Output the (x, y) coordinate of the center of the cell containing the given text.  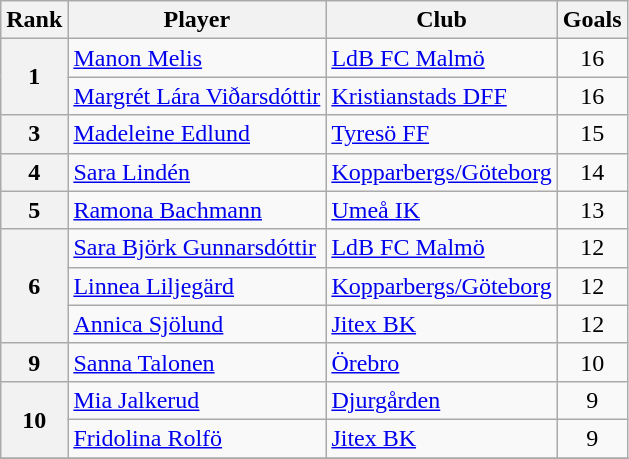
Player (197, 20)
Mia Jalkerud (197, 400)
Margrét Lára Viðarsdóttir (197, 96)
Club (442, 20)
Sara Björk Gunnarsdóttir (197, 248)
4 (34, 172)
14 (592, 172)
Fridolina Rolfö (197, 438)
Sara Lindén (197, 172)
Madeleine Edlund (197, 134)
Annica Sjölund (197, 324)
1 (34, 77)
3 (34, 134)
6 (34, 286)
5 (34, 210)
Sanna Talonen (197, 362)
Linnea Liljegärd (197, 286)
Djurgården (442, 400)
Kristianstads DFF (442, 96)
15 (592, 134)
Rank (34, 20)
Manon Melis (197, 58)
Umeå IK (442, 210)
Tyresö FF (442, 134)
Ramona Bachmann (197, 210)
Örebro (442, 362)
Goals (592, 20)
13 (592, 210)
